Extract the [x, y] coordinate from the center of the cell holding the provided text.  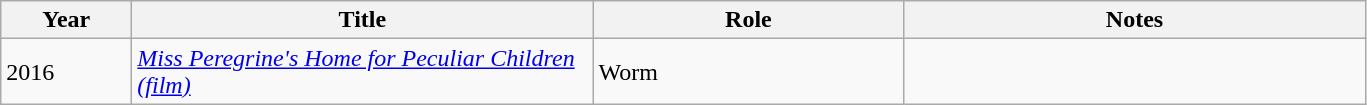
Notes [1134, 20]
Year [66, 20]
Miss Peregrine's Home for Peculiar Children (film) [362, 72]
Role [748, 20]
Worm [748, 72]
2016 [66, 72]
Title [362, 20]
